Return the [x, y] coordinate for the center point of the cell that contains the specified text.  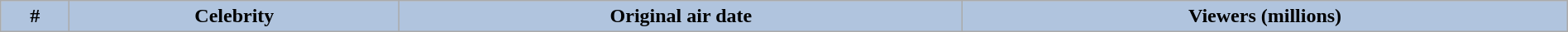
Celebrity [235, 16]
Viewers (millions) [1265, 16]
# [35, 16]
Original air date [681, 16]
